Determine the [x, y] coordinate at the center of the cell enclosing the given text.  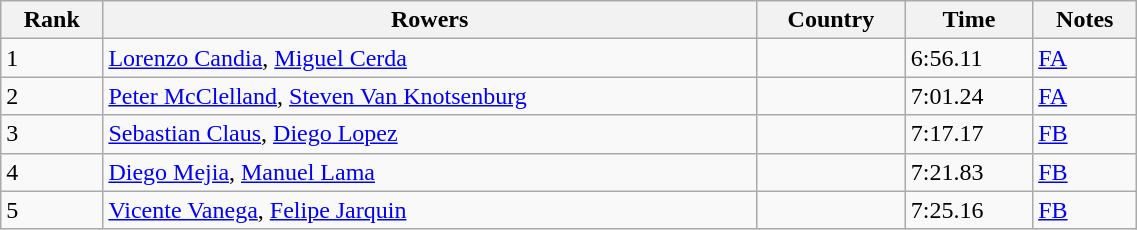
Notes [1085, 20]
Sebastian Claus, Diego Lopez [430, 134]
7:01.24 [968, 96]
Vicente Vanega, Felipe Jarquin [430, 210]
2 [52, 96]
4 [52, 172]
Rowers [430, 20]
6:56.11 [968, 58]
1 [52, 58]
Country [832, 20]
Time [968, 20]
3 [52, 134]
7:21.83 [968, 172]
7:17.17 [968, 134]
Rank [52, 20]
Lorenzo Candia, Miguel Cerda [430, 58]
5 [52, 210]
Diego Mejia, Manuel Lama [430, 172]
Peter McClelland, Steven Van Knotsenburg [430, 96]
7:25.16 [968, 210]
